Capture the cell that displays the provided text and extract its (X, Y) central coordinate. 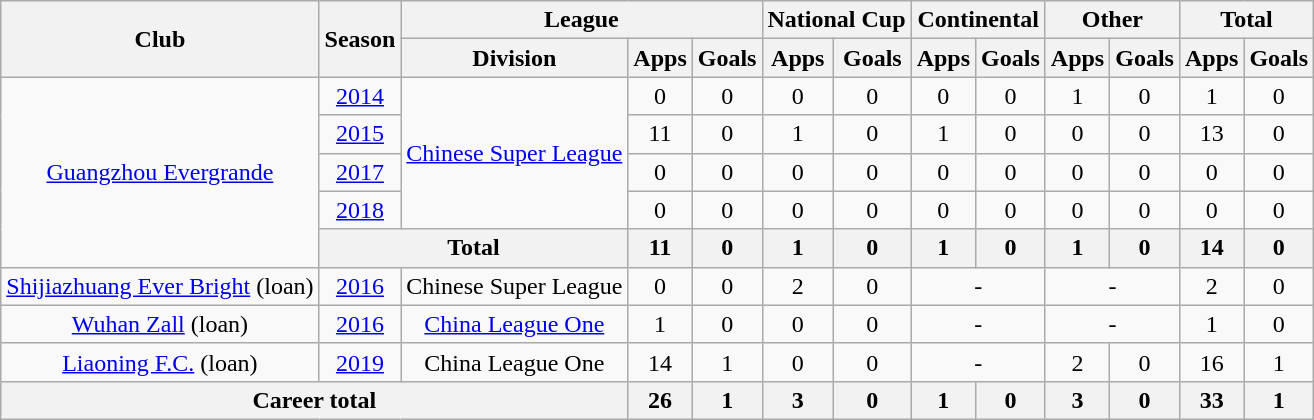
Career total (314, 400)
16 (1211, 362)
National Cup (836, 20)
33 (1211, 400)
2019 (360, 362)
2015 (360, 134)
Season (360, 39)
Continental (978, 20)
2017 (360, 172)
Liaoning F.C. (loan) (160, 362)
2018 (360, 210)
Wuhan Zall (loan) (160, 324)
13 (1211, 134)
Shijiazhuang Ever Bright (loan) (160, 286)
26 (660, 400)
Club (160, 39)
Other (1112, 20)
Guangzhou Evergrande (160, 172)
League (582, 20)
Division (514, 58)
2014 (360, 96)
